Extract the (X, Y) coordinate from the center of the cell holding the provided text.  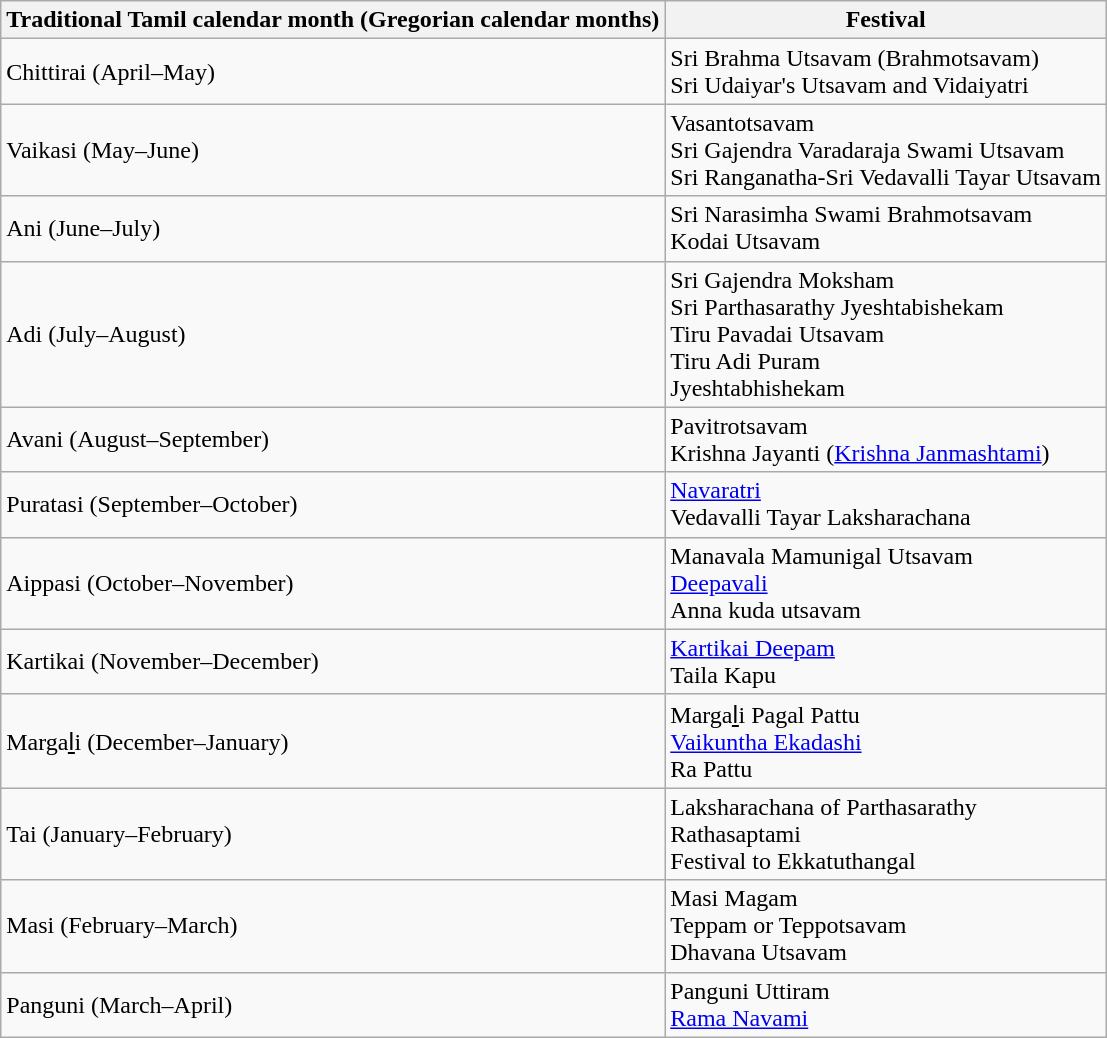
Laksharachana of ParthasarathyRathasaptamiFestival to Ekkatuthangal (886, 834)
Kartikai DeepamTaila Kapu (886, 662)
Margaḻi Pagal PattuVaikuntha EkadashiRa Pattu (886, 741)
Kartikai (November–December) (333, 662)
Adi (July–August) (333, 334)
Chittirai (April–May) (333, 72)
Sri Brahma Utsavam (Brahmotsavam)Sri Udaiyar's Utsavam and Vidaiyatri (886, 72)
Masi (February–March) (333, 926)
Ani (June–July) (333, 228)
Aippasi (October–November) (333, 583)
Avani (August–September) (333, 440)
NavaratriVedavalli Tayar Laksharachana (886, 504)
Sri Gajendra MokshamSri Parthasarathy JyeshtabishekamTiru Pavadai UtsavamTiru Adi PuramJyeshtabhishekam (886, 334)
Tai (January–February) (333, 834)
Panguni (March–April) (333, 1004)
Panguni UttiramRama Navami (886, 1004)
Puratasi (September–October) (333, 504)
PavitrotsavamKrishna Jayanti (Krishna Janmashtami) (886, 440)
Festival (886, 20)
Margaḻi (December–January) (333, 741)
Sri Narasimha Swami BrahmotsavamKodai Utsavam (886, 228)
Manavala Mamunigal UtsavamDeepavaliAnna kuda utsavam (886, 583)
VasantotsavamSri Gajendra Varadaraja Swami UtsavamSri Ranganatha-Sri Vedavalli Tayar Utsavam (886, 150)
Vaikasi (May–June) (333, 150)
Masi MagamTeppam or TeppotsavamDhavana Utsavam (886, 926)
Traditional Tamil calendar month (Gregorian calendar months) (333, 20)
